Scan for the cell matching the given text and deliver its [x, y] coordinate at center. 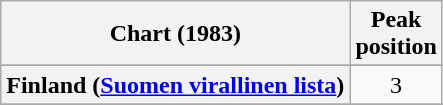
Peakposition [396, 34]
Chart (1983) [176, 34]
Finland (Suomen virallinen lista) [176, 85]
3 [396, 85]
